Capture the cell that displays the provided text and extract its (X, Y) central coordinate. 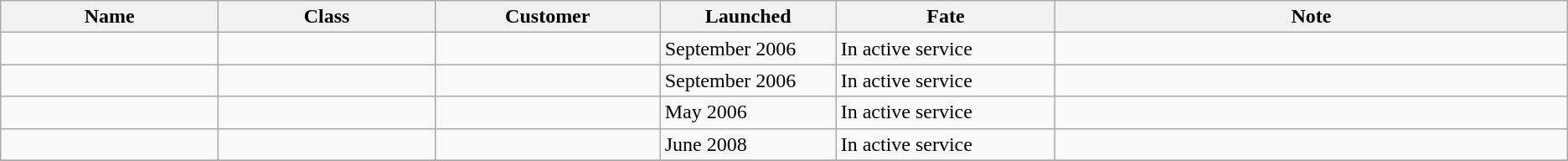
Class (327, 17)
Customer (548, 17)
June 2008 (748, 144)
Name (110, 17)
Launched (748, 17)
Fate (946, 17)
Note (1312, 17)
May 2006 (748, 112)
